Extract the (X, Y) coordinate from the center of the cell holding the provided text.  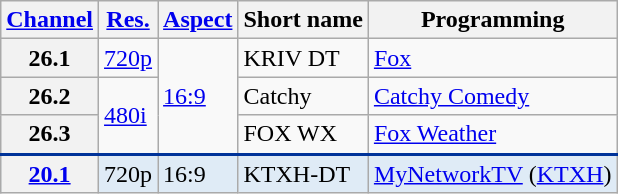
26.3 (50, 134)
MyNetworkTV (KTXH) (492, 174)
Short name (303, 20)
FOX WX (303, 134)
26.1 (50, 58)
Fox Weather (492, 134)
Catchy Comedy (492, 96)
Fox (492, 58)
KRIV DT (303, 58)
Channel (50, 20)
Catchy (303, 96)
480i (128, 116)
Programming (492, 20)
26.2 (50, 96)
20.1 (50, 174)
Res. (128, 20)
Aspect (198, 20)
KTXH-DT (303, 174)
